Identify which cell holds the provided text, then report its (X, Y) central coordinate. 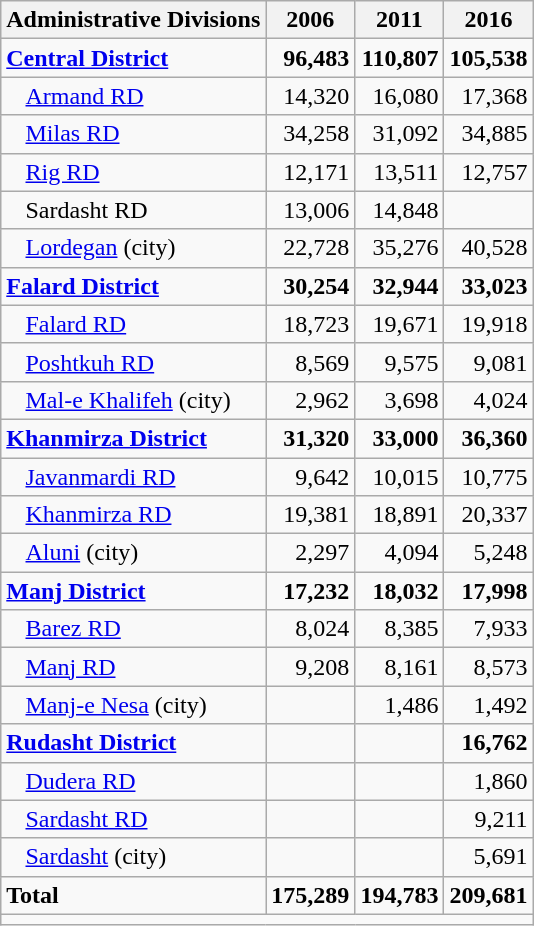
Dudera RD (134, 781)
17,232 (310, 591)
4,024 (488, 400)
34,258 (310, 134)
12,171 (310, 172)
18,891 (400, 515)
Aluni (city) (134, 553)
12,757 (488, 172)
2,962 (310, 400)
Khanmirza District (134, 438)
Manj-e Nesa (city) (134, 705)
4,094 (400, 553)
Manj RD (134, 667)
17,998 (488, 591)
Sardasht (city) (134, 857)
16,762 (488, 743)
31,320 (310, 438)
5,691 (488, 857)
9,081 (488, 362)
1,492 (488, 705)
8,024 (310, 629)
9,211 (488, 819)
19,381 (310, 515)
33,000 (400, 438)
194,783 (400, 895)
Rudasht District (134, 743)
13,511 (400, 172)
Falard RD (134, 324)
Falard District (134, 286)
2006 (310, 20)
1,486 (400, 705)
19,918 (488, 324)
32,944 (400, 286)
8,161 (400, 667)
34,885 (488, 134)
16,080 (400, 96)
Administrative Divisions (134, 20)
35,276 (400, 248)
36,360 (488, 438)
8,573 (488, 667)
9,642 (310, 477)
105,538 (488, 58)
110,807 (400, 58)
Central District (134, 58)
33,023 (488, 286)
14,848 (400, 210)
18,032 (400, 591)
8,385 (400, 629)
Armand RD (134, 96)
Lordegan (city) (134, 248)
13,006 (310, 210)
175,289 (310, 895)
Mal-e Khalifeh (city) (134, 400)
31,092 (400, 134)
1,860 (488, 781)
Javanmardi RD (134, 477)
2011 (400, 20)
30,254 (310, 286)
10,015 (400, 477)
17,368 (488, 96)
3,698 (400, 400)
40,528 (488, 248)
7,933 (488, 629)
22,728 (310, 248)
Poshtkuh RD (134, 362)
10,775 (488, 477)
18,723 (310, 324)
9,208 (310, 667)
2016 (488, 20)
Khanmirza RD (134, 515)
209,681 (488, 895)
Rig RD (134, 172)
Total (134, 895)
20,337 (488, 515)
19,671 (400, 324)
5,248 (488, 553)
2,297 (310, 553)
9,575 (400, 362)
Barez RD (134, 629)
14,320 (310, 96)
Milas RD (134, 134)
8,569 (310, 362)
Manj District (134, 591)
96,483 (310, 58)
